Return [x, y] of the center of cell containing provided text 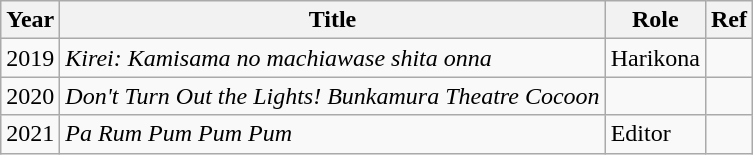
Kirei: Kamisama no machiawase shita onna [332, 58]
Year [30, 20]
2021 [30, 134]
Harikona [655, 58]
Editor [655, 134]
Don't Turn Out the Lights! Bunkamura Theatre Cocoon [332, 96]
Role [655, 20]
Ref [728, 20]
2019 [30, 58]
Title [332, 20]
Pa Rum Pum Pum Pum [332, 134]
2020 [30, 96]
